Pinpoint the cell where the given text exists, returning its (X, Y) midpoint coordinate. 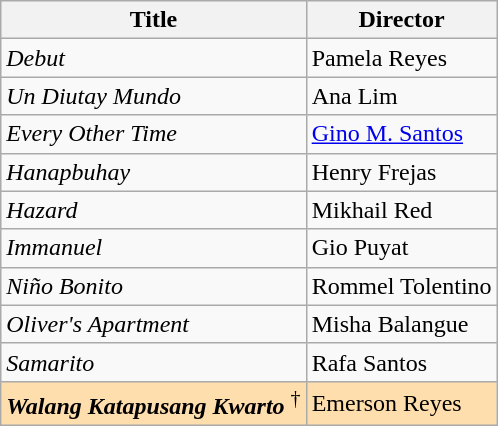
Hazard (154, 210)
Un Diutay Mundo (154, 96)
Title (154, 20)
Ana Lim (402, 96)
Misha Balangue (402, 324)
Rafa Santos (402, 362)
Emerson Reyes (402, 404)
Every Other Time (154, 134)
Mikhail Red (402, 210)
Walang Katapusang Kwarto † (154, 404)
Immanuel (154, 248)
Director (402, 20)
Gio Puyat (402, 248)
Pamela Reyes (402, 58)
Henry Frejas (402, 172)
Niño Bonito (154, 286)
Samarito (154, 362)
Hanapbuhay (154, 172)
Debut (154, 58)
Gino M. Santos (402, 134)
Rommel Tolentino (402, 286)
Oliver's Apartment (154, 324)
